Search for the cell housing the specified text and yield its [x, y] center coordinate. 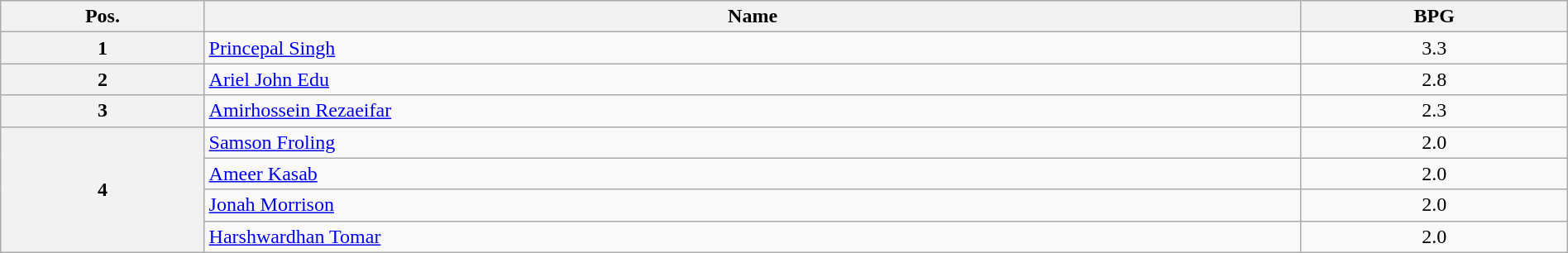
Pos. [103, 17]
Princepal Singh [753, 48]
Amirhossein Rezaeifar [753, 111]
2 [103, 79]
2.8 [1434, 79]
Ameer Kasab [753, 174]
3 [103, 111]
4 [103, 189]
Samson Froling [753, 142]
2.3 [1434, 111]
Name [753, 17]
1 [103, 48]
Ariel John Edu [753, 79]
3.3 [1434, 48]
Harshwardhan Tomar [753, 236]
Jonah Morrison [753, 205]
BPG [1434, 17]
